Search for the cell housing the specified text and yield its [x, y] center coordinate. 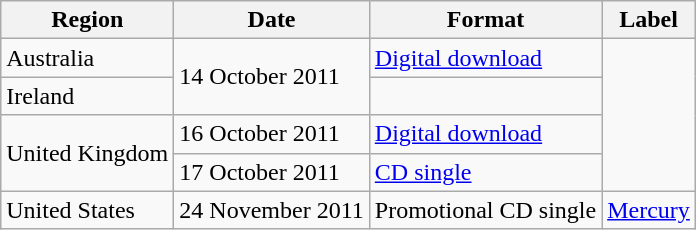
Format [485, 20]
17 October 2011 [272, 172]
Region [88, 20]
United States [88, 210]
16 October 2011 [272, 134]
24 November 2011 [272, 210]
14 October 2011 [272, 77]
United Kingdom [88, 153]
Promotional CD single [485, 210]
CD single [485, 172]
Australia [88, 58]
Ireland [88, 96]
Date [272, 20]
Label [649, 20]
Mercury [649, 210]
